Output the [x, y] coordinate of the center of the cell containing the given text.  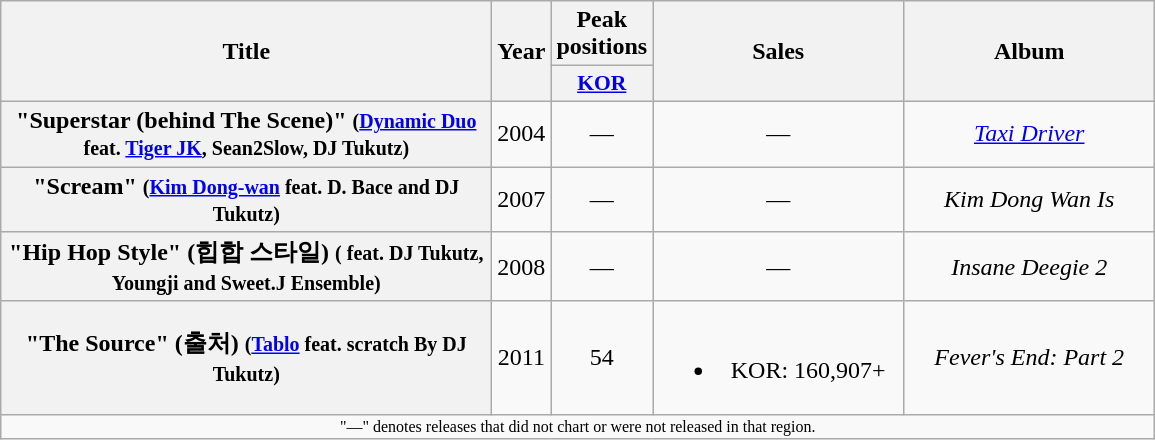
2011 [522, 358]
54 [602, 358]
Peak positions [602, 34]
2007 [522, 198]
"The Source" (출처) (Tablo feat. scratch By DJ Tukutz) [246, 358]
"Scream" (Kim Dong-wan feat. D. Bace and DJ Tukutz) [246, 198]
Sales [778, 52]
Kim Dong Wan Is [1030, 198]
KOR: 160,907+ [778, 358]
Fever's End: Part 2 [1030, 358]
Album [1030, 52]
Year [522, 52]
"Superstar (behind The Scene)" (Dynamic Duo feat. Tiger JK, Sean2Slow, DJ Tukutz) [246, 134]
"—" denotes releases that did not chart or were not released in that region. [578, 426]
2004 [522, 134]
KOR [602, 84]
2008 [522, 267]
"Hip Hop Style" (힙합 스타일) ( feat. DJ Tukutz, Youngji and Sweet.J Ensemble) [246, 267]
Taxi Driver [1030, 134]
Title [246, 52]
Insane Deegie 2 [1030, 267]
